From the cell containing the given text, extract its center point as [X, Y] coordinate. 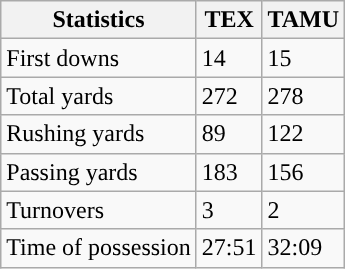
Turnovers [99, 210]
278 [304, 96]
Rushing yards [99, 134]
272 [229, 96]
TAMU [304, 20]
TEX [229, 20]
156 [304, 172]
122 [304, 134]
3 [229, 210]
Time of possession [99, 248]
32:09 [304, 248]
2 [304, 210]
89 [229, 134]
15 [304, 58]
First downs [99, 58]
Statistics [99, 20]
14 [229, 58]
27:51 [229, 248]
Total yards [99, 96]
Passing yards [99, 172]
183 [229, 172]
